Identify which cell holds the provided text, then report its (x, y) central coordinate. 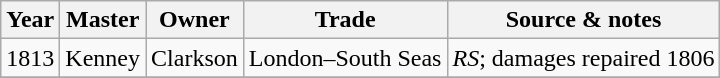
Clarkson (195, 58)
RS; damages repaired 1806 (584, 58)
1813 (30, 58)
Trade (345, 20)
Owner (195, 20)
Master (103, 20)
Source & notes (584, 20)
Year (30, 20)
London–South Seas (345, 58)
Kenney (103, 58)
